Return the (X, Y) coordinate for the center point of the cell that contains the specified text.  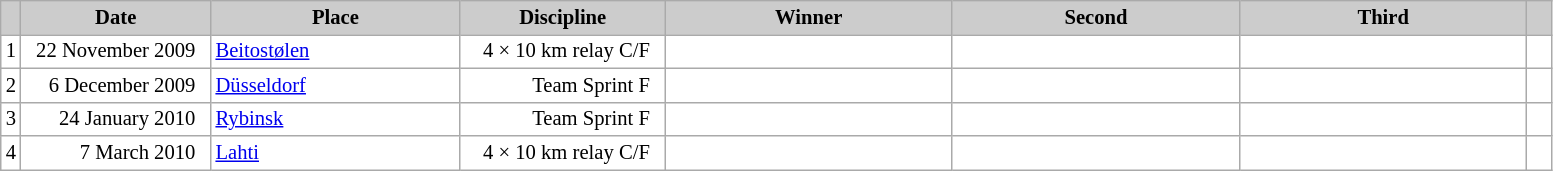
Discipline (562, 17)
Date (116, 17)
3 (11, 119)
2 (11, 85)
Rybinsk (336, 119)
Winner (808, 17)
Lahti (336, 153)
24 January 2010 (116, 119)
6 December 2009 (116, 85)
Düsseldorf (336, 85)
4 (11, 153)
Third (1384, 17)
Place (336, 17)
22 November 2009 (116, 51)
Second (1096, 17)
7 March 2010 (116, 153)
Beitostølen (336, 51)
1 (11, 51)
